Search for the cell housing the specified text and yield its (x, y) center coordinate. 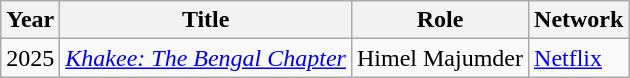
Khakee: The Bengal Chapter (206, 58)
Year (30, 20)
Title (206, 20)
Network (579, 20)
Role (440, 20)
Netflix (579, 58)
Himel Majumder (440, 58)
2025 (30, 58)
